For the text-containing cell, return its midpoint in (X, Y) coordinate format. 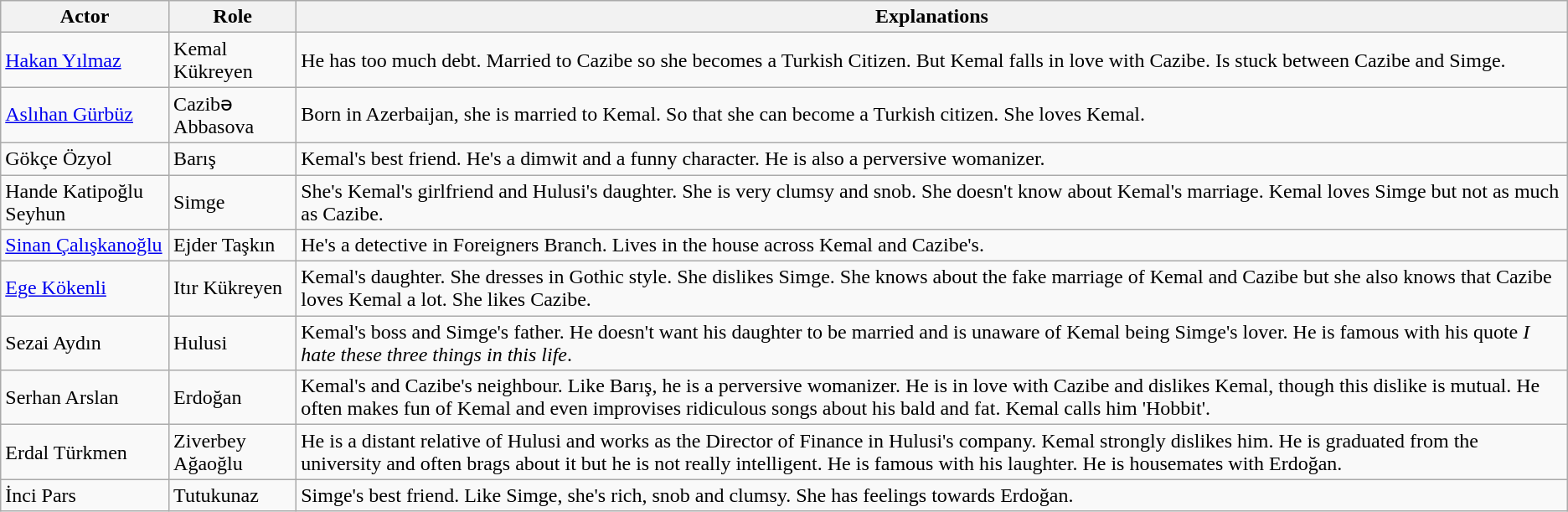
Simge's best friend. Like Simge, she's rich, snob and clumsy. She has feelings towards Erdoğan. (932, 495)
Barış (233, 158)
Explanations (932, 17)
İnci Pars (85, 495)
Simge (233, 201)
Aslıhan Gürbüz (85, 116)
Itır Kükreyen (233, 288)
Serhan Arslan (85, 397)
Cazibə Abbasova (233, 116)
Hulusi (233, 344)
Role (233, 17)
Ziverbey Ağaoğlu (233, 453)
Erdal Türkmen (85, 453)
Ege Kökenli (85, 288)
Erdoğan (233, 397)
He has too much debt. Married to Cazibe so she becomes a Turkish Citizen. But Kemal falls in love with Cazibe. Is stuck between Cazibe and Simge. (932, 60)
Sezai Aydın (85, 344)
Ejder Taşkın (233, 246)
Hande Katipoğlu Seyhun (85, 201)
Gökçe Özyol (85, 158)
Kemal's best friend. He's a dimwit and a funny character. He is also a perversive womanizer. (932, 158)
Kemal Kükreyen (233, 60)
Hakan Yılmaz (85, 60)
Actor (85, 17)
Born in Azerbaijan, she is married to Kemal. So that she can become a Turkish citizen. She loves Kemal. (932, 116)
Sinan Çalışkanoğlu (85, 246)
Tutukunaz (233, 495)
He's a detective in Foreigners Branch. Lives in the house across Kemal and Cazibe's. (932, 246)
